Search for the cell housing the specified text and yield its (x, y) center coordinate. 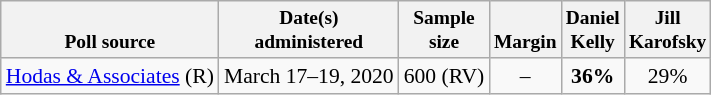
March 17–19, 2020 (309, 76)
Hodas & Associates (R) (110, 76)
Date(s)administered (309, 30)
– (525, 76)
Poll source (110, 30)
Samplesize (444, 30)
600 (RV) (444, 76)
JillKarofsky (668, 30)
DanielKelly (592, 30)
36% (592, 76)
Margin (525, 30)
29% (668, 76)
